Search for the cell housing the specified text and yield its (x, y) center coordinate. 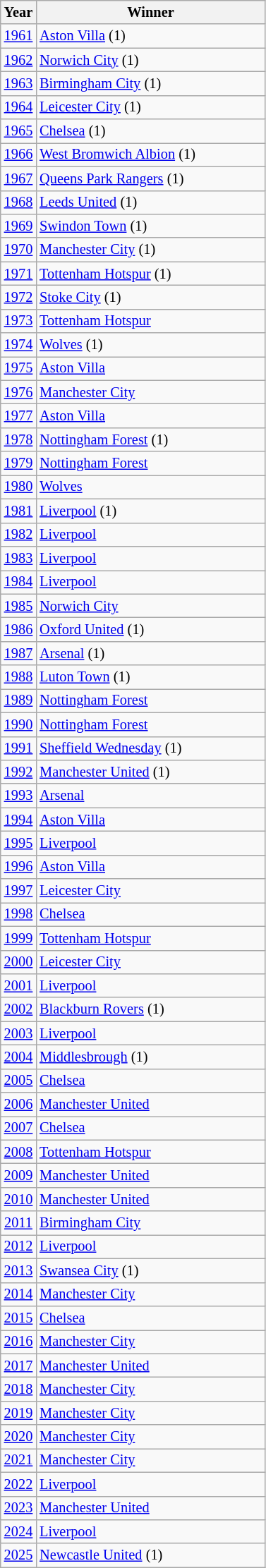
1966 (18, 155)
Queens Park Rangers (1) (151, 178)
1981 (18, 511)
2006 (18, 1105)
1996 (18, 867)
Nottingham Forest (1) (151, 440)
1961 (18, 36)
Aston Villa (1) (151, 36)
Wolves (151, 487)
1991 (18, 748)
Leeds United (1) (151, 202)
1997 (18, 891)
1986 (18, 630)
1999 (18, 938)
1984 (18, 582)
2013 (18, 1271)
West Bromwich Albion (1) (151, 155)
2008 (18, 1152)
Arsenal (151, 796)
Birmingham City (1) (151, 84)
1970 (18, 250)
Middlesbrough (1) (151, 1057)
1988 (18, 677)
Newcastle United (1) (151, 1555)
2017 (18, 1366)
1994 (18, 820)
Chelsea (1) (151, 131)
Birmingham City (151, 1223)
2012 (18, 1247)
1982 (18, 535)
1978 (18, 440)
Swindon Town (1) (151, 226)
1968 (18, 202)
1998 (18, 915)
2000 (18, 962)
2016 (18, 1342)
Norwich City (151, 606)
2019 (18, 1413)
2010 (18, 1200)
Arsenal (1) (151, 653)
1979 (18, 463)
Sheffield Wednesday (1) (151, 748)
2011 (18, 1223)
1975 (18, 369)
2021 (18, 1461)
1963 (18, 84)
2023 (18, 1508)
2002 (18, 1009)
2025 (18, 1555)
1980 (18, 487)
Stoke City (1) (151, 298)
Blackburn Rovers (1) (151, 1009)
Liverpool (1) (151, 511)
1985 (18, 606)
2003 (18, 1033)
2018 (18, 1390)
1964 (18, 107)
Tottenham Hotspur (1) (151, 274)
2009 (18, 1176)
2014 (18, 1294)
Wolves (1) (151, 345)
1967 (18, 178)
1974 (18, 345)
2007 (18, 1129)
Leicester City (1) (151, 107)
2024 (18, 1532)
1990 (18, 724)
1995 (18, 844)
Swansea City (1) (151, 1271)
1962 (18, 60)
1969 (18, 226)
1976 (18, 392)
1977 (18, 416)
1989 (18, 701)
2020 (18, 1437)
Norwich City (1) (151, 60)
Manchester City (1) (151, 250)
2005 (18, 1081)
2001 (18, 986)
Manchester United (1) (151, 772)
2022 (18, 1484)
1972 (18, 298)
1973 (18, 321)
Oxford United (1) (151, 630)
1965 (18, 131)
1993 (18, 796)
Luton Town (1) (151, 677)
1983 (18, 559)
Year (18, 13)
1987 (18, 653)
2004 (18, 1057)
Winner (151, 13)
1992 (18, 772)
2015 (18, 1318)
1971 (18, 274)
